Extract the (x, y) coordinate from the center of the cell holding the provided text.  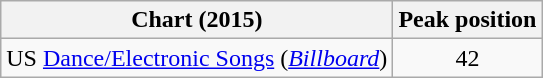
Peak position (468, 20)
US Dance/Electronic Songs (Billboard) (197, 58)
Chart (2015) (197, 20)
42 (468, 58)
